From the cell containing the given text, extract its center point as [x, y] coordinate. 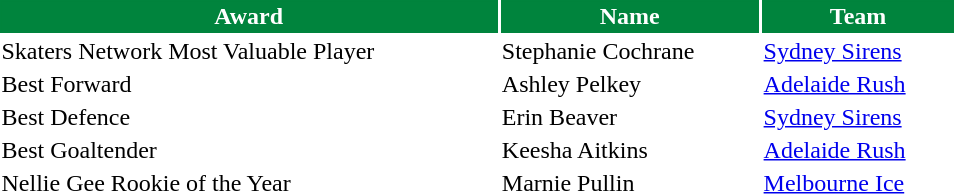
Best Forward [248, 84]
Best Defence [248, 117]
Erin Beaver [630, 117]
Name [630, 16]
Award [248, 16]
Best Goaltender [248, 150]
Stephanie Cochrane [630, 51]
Team [858, 16]
Keesha Aitkins [630, 150]
Ashley Pelkey [630, 84]
Skaters Network Most Valuable Player [248, 51]
